Search for the cell housing the specified text and yield its (X, Y) center coordinate. 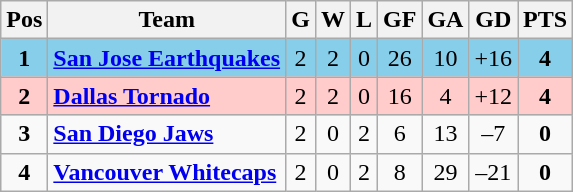
26 (399, 58)
Pos (24, 20)
–21 (494, 172)
8 (399, 172)
San Diego Jaws (167, 134)
–7 (494, 134)
10 (446, 58)
6 (399, 134)
GD (494, 20)
GA (446, 20)
San Jose Earthquakes (167, 58)
GF (399, 20)
16 (399, 96)
W (332, 20)
+16 (494, 58)
3 (24, 134)
Dallas Tornado (167, 96)
+12 (494, 96)
13 (446, 134)
Vancouver Whitecaps (167, 172)
PTS (546, 20)
L (364, 20)
1 (24, 58)
G (301, 20)
29 (446, 172)
Team (167, 20)
